Search for the cell housing the specified text and yield its (x, y) center coordinate. 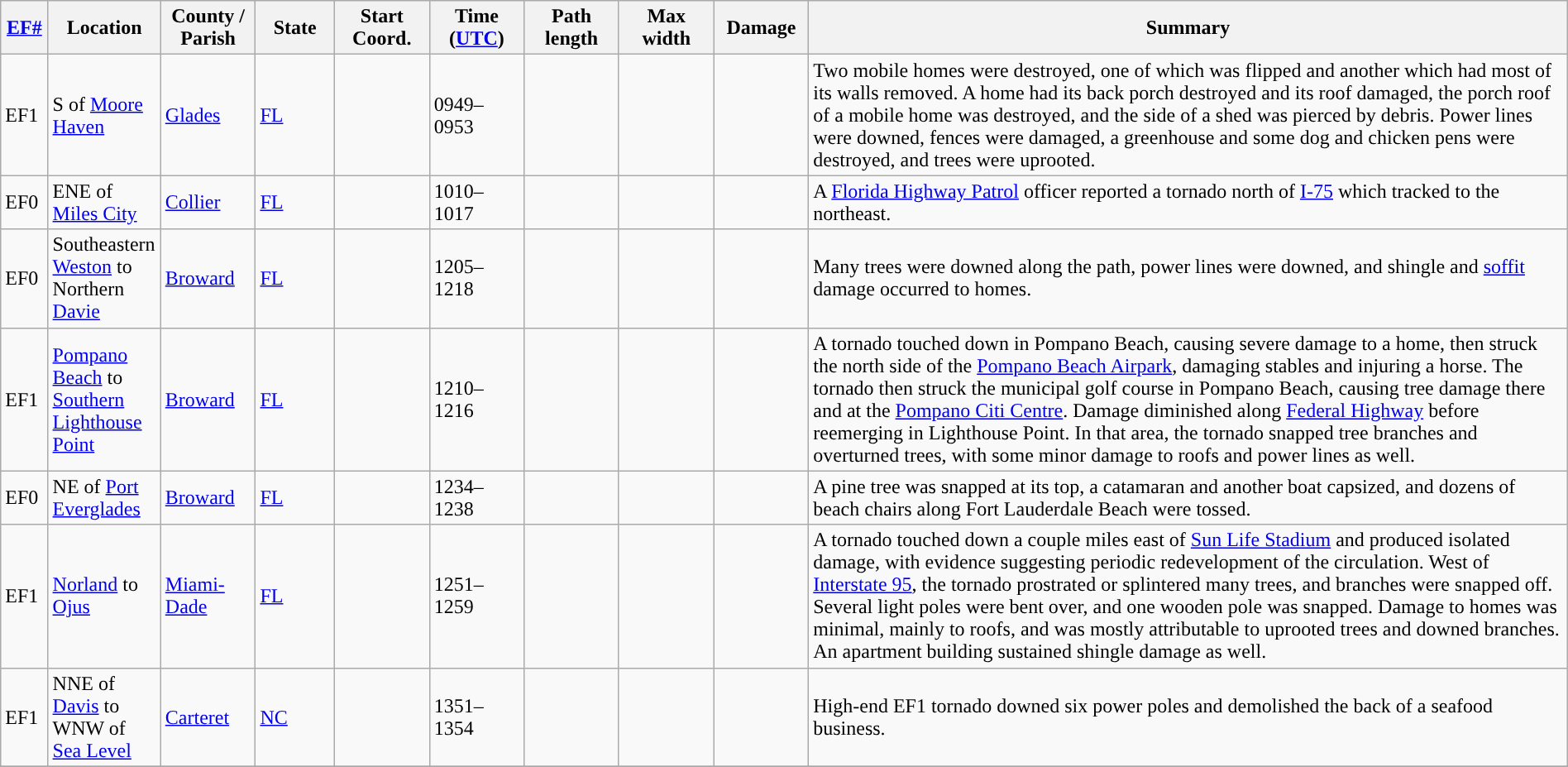
Location (104, 28)
Glades (208, 115)
Carteret (208, 717)
ENE of Miles City (104, 202)
Norland to Ojus (104, 596)
1210–1216 (476, 399)
Max width (667, 28)
1251–1259 (476, 596)
Summary (1188, 28)
High-end EF1 tornado downed six power poles and demolished the back of a seafood business. (1188, 717)
Miami-Dade (208, 596)
NC (295, 717)
EF# (25, 28)
1351–1354 (476, 717)
State (295, 28)
S of Moore Haven (104, 115)
1010–1017 (476, 202)
A Florida Highway Patrol officer reported a tornado north of I-75 which tracked to the northeast. (1188, 202)
1205–1218 (476, 278)
1234–1238 (476, 498)
Time (UTC) (476, 28)
A pine tree was snapped at its top, a catamaran and another boat capsized, and dozens of beach chairs along Fort Lauderdale Beach were tossed. (1188, 498)
Southeastern Weston to Northern Davie (104, 278)
Damage (761, 28)
Many trees were downed along the path, power lines were downed, and shingle and soffit damage occurred to homes. (1188, 278)
Path length (572, 28)
NE of Port Everglades (104, 498)
Collier (208, 202)
Start Coord. (382, 28)
Pompano Beach to Southern Lighthouse Point (104, 399)
0949–0953 (476, 115)
County / Parish (208, 28)
NNE of Davis to WNW of Sea Level (104, 717)
